For the text-containing cell, return its midpoint in [x, y] coordinate format. 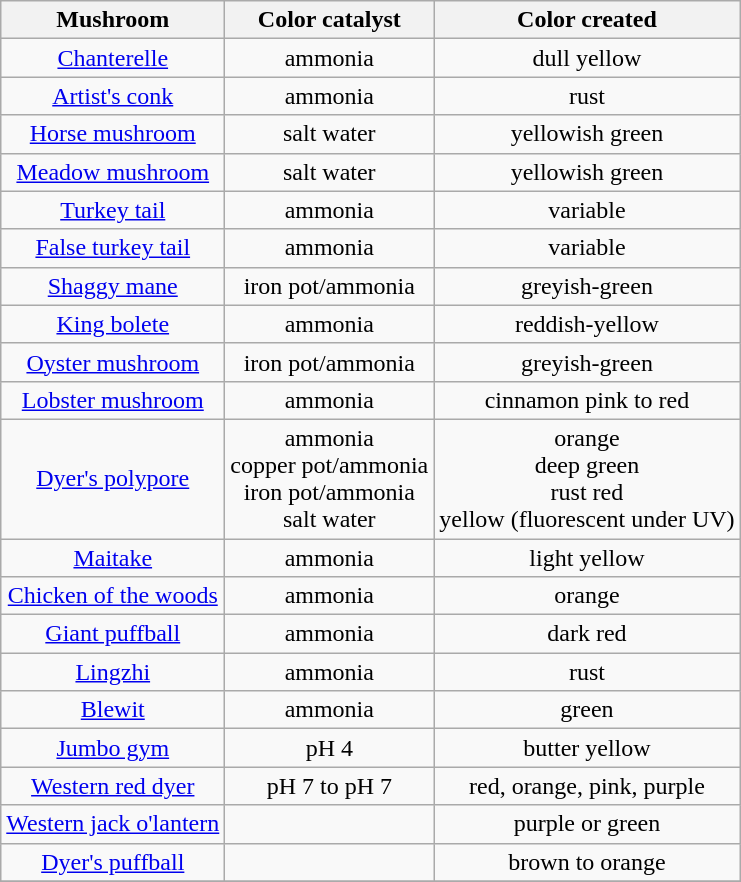
King bolete [113, 324]
butter yellow [587, 748]
Color catalyst [330, 20]
Western red dyer [113, 786]
red, orange, pink, purple [587, 786]
Mushroom [113, 20]
ammonia copper pot/ammonia iron pot/ammonia salt water [330, 478]
Color created [587, 20]
orange [587, 596]
Chicken of the woods [113, 596]
Turkey tail [113, 210]
Shaggy mane [113, 286]
Horse mushroom [113, 134]
purple or green [587, 824]
Meadow mushroom [113, 172]
Jumbo gym [113, 748]
orange deep green rust red yellow (fluorescent under UV) [587, 478]
Oyster mushroom [113, 362]
Dyer's puffball [113, 862]
Artist's conk [113, 96]
dull yellow [587, 58]
brown to orange [587, 862]
pH 7 to pH 7 [330, 786]
Chanterelle [113, 58]
Lingzhi [113, 672]
Blewit [113, 710]
reddish-yellow [587, 324]
False turkey tail [113, 248]
Lobster mushroom [113, 400]
pH 4 [330, 748]
light yellow [587, 557]
dark red [587, 634]
Giant puffball [113, 634]
Dyer's polypore [113, 478]
green [587, 710]
Maitake [113, 557]
cinnamon pink to red [587, 400]
Western jack o'lantern [113, 824]
